For the text-containing cell, return its midpoint in (X, Y) coordinate format. 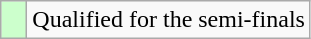
Qualified for the semi-finals (169, 20)
